Scan for the cell matching the given text and deliver its [x, y] coordinate at center. 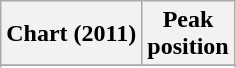
Chart (2011) [72, 34]
Peakposition [188, 34]
